Determine the (x, y) coordinate at the center of the cell enclosing the given text.  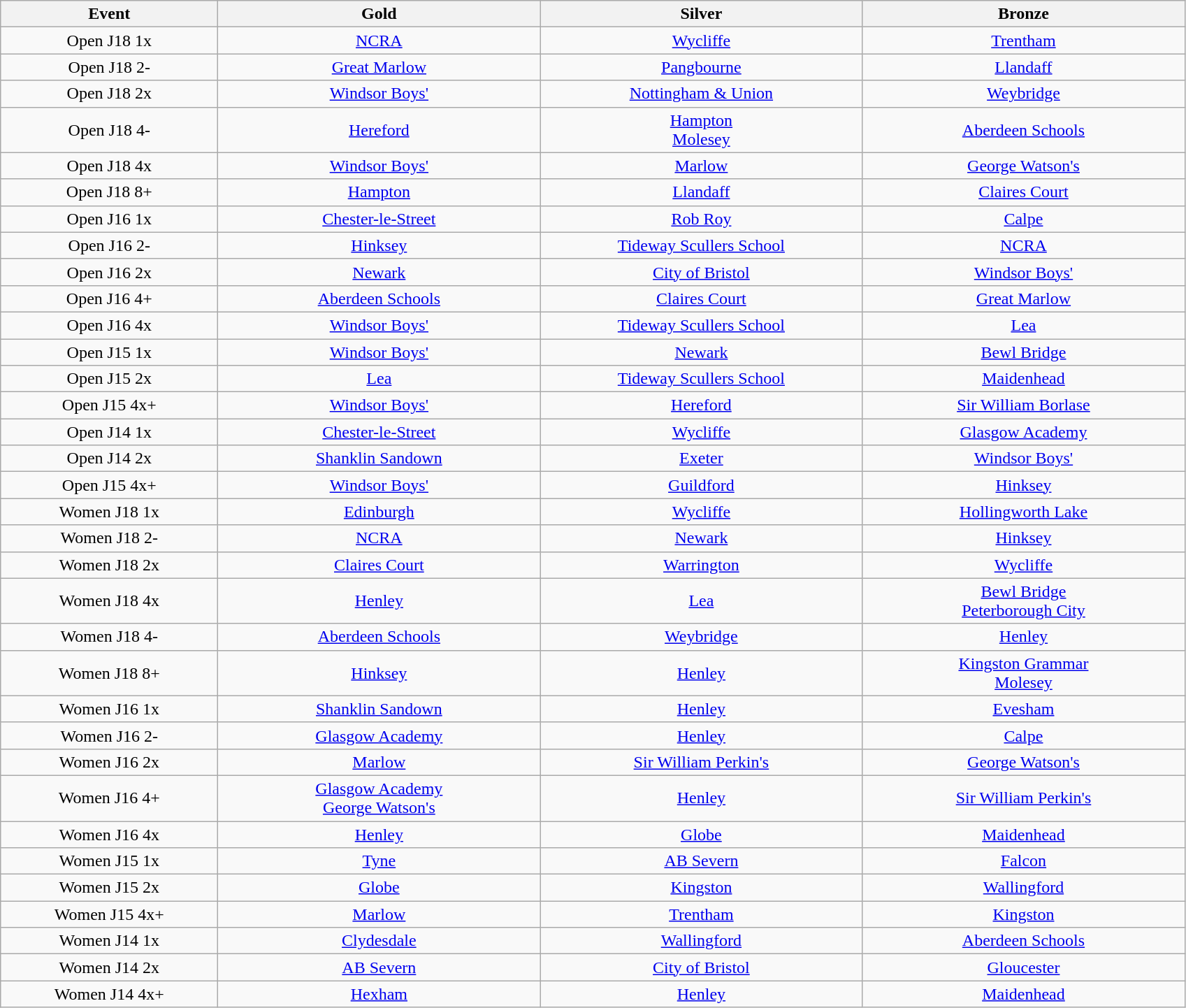
Event (109, 14)
Women J18 1x (109, 512)
Women J15 2x (109, 888)
Rob Roy (702, 219)
Women J18 2x (109, 565)
Women J15 1x (109, 861)
Silver (702, 14)
Tyne (379, 861)
Glasgow AcademyGeorge Watson's (379, 798)
Gold (379, 14)
Women J18 4- (109, 637)
Edinburgh (379, 512)
Women J16 4+ (109, 798)
Warrington (702, 565)
HamptonMolesey (702, 130)
Gloucester (1023, 967)
Evesham (1023, 709)
Open J15 2x (109, 379)
Kingston GrammarMolesey (1023, 672)
Open J14 2x (109, 459)
Exeter (702, 459)
Women J14 2x (109, 967)
Open J18 2- (109, 67)
Women J18 4x (109, 601)
Open J16 4+ (109, 298)
Open J18 8+ (109, 192)
Open J16 2x (109, 272)
Women J18 8+ (109, 672)
Open J18 4x (109, 166)
Falcon (1023, 861)
Guildford (702, 485)
Women J16 1x (109, 709)
Pangbourne (702, 67)
Women J16 2x (109, 762)
Open J18 2x (109, 94)
Open J18 1x (109, 41)
Open J15 1x (109, 352)
Women J16 2- (109, 735)
Bewl Bridge (1023, 352)
Women J14 1x (109, 941)
Hexham (379, 994)
Women J18 2- (109, 538)
Bronze (1023, 14)
Women J16 4x (109, 834)
Open J16 4x (109, 325)
Nottingham & Union (702, 94)
Hollingworth Lake (1023, 512)
Open J18 4- (109, 130)
Sir William Borlase (1023, 405)
Bewl BridgePeterborough City (1023, 601)
Clydesdale (379, 941)
Women J15 4x+ (109, 914)
Open J16 1x (109, 219)
Hampton (379, 192)
Open J16 2- (109, 245)
Open J14 1x (109, 432)
Women J14 4x+ (109, 994)
